Find where the given text appears and provide that cell's center as [X, Y] coordinate. 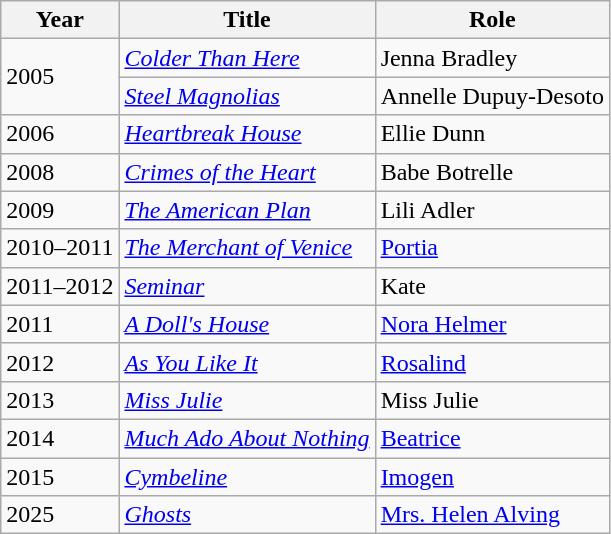
Portia [492, 248]
Mrs. Helen Alving [492, 515]
As You Like It [247, 362]
2005 [60, 77]
Role [492, 20]
2014 [60, 438]
Rosalind [492, 362]
2025 [60, 515]
The American Plan [247, 210]
Cymbeline [247, 477]
Year [60, 20]
Kate [492, 286]
2006 [60, 134]
2012 [60, 362]
Jenna Bradley [492, 58]
Ellie Dunn [492, 134]
2011–2012 [60, 286]
Ghosts [247, 515]
Crimes of the Heart [247, 172]
Nora Helmer [492, 324]
The Merchant of Venice [247, 248]
2010–2011 [60, 248]
A Doll's House [247, 324]
Imogen [492, 477]
2011 [60, 324]
2013 [60, 400]
Much Ado About Nothing [247, 438]
2009 [60, 210]
Lili Adler [492, 210]
Colder Than Here [247, 58]
Babe Botrelle [492, 172]
Steel Magnolias [247, 96]
Heartbreak House [247, 134]
Beatrice [492, 438]
Title [247, 20]
Annelle Dupuy-Desoto [492, 96]
2015 [60, 477]
Seminar [247, 286]
2008 [60, 172]
